Return (x, y) of the center of cell containing provided text 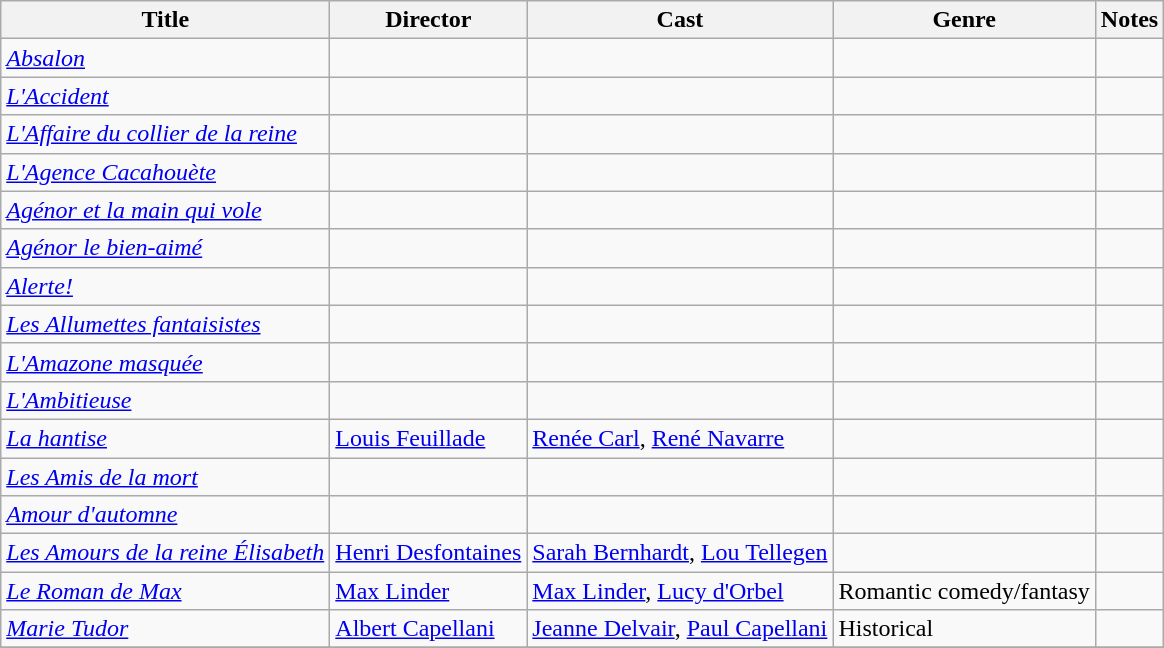
Albert Capellani (428, 629)
Alerte! (166, 286)
Max Linder, Lucy d'Orbel (680, 591)
Louis Feuillade (428, 438)
Renée Carl, René Navarre (680, 438)
L'Affaire du collier de la reine (166, 134)
Le Roman de Max (166, 591)
Les Amours de la reine Élisabeth (166, 553)
Amour d'automne (166, 515)
Historical (964, 629)
Title (166, 20)
L'Accident (166, 96)
Absalon (166, 58)
Agénor et la main qui vole (166, 210)
L'Agence Cacahouète (166, 172)
Sarah Bernhardt, Lou Tellegen (680, 553)
Romantic comedy/fantasy (964, 591)
L'Ambitieuse (166, 400)
Genre (964, 20)
Director (428, 20)
L'Amazone masquée (166, 362)
Marie Tudor (166, 629)
Agénor le bien-aimé (166, 248)
Jeanne Delvair, Paul Capellani (680, 629)
Cast (680, 20)
Henri Desfontaines (428, 553)
Notes (1129, 20)
La hantise (166, 438)
Les Amis de la mort (166, 477)
Max Linder (428, 591)
Les Allumettes fantaisistes (166, 324)
